Capture the cell that displays the provided text and extract its [x, y] central coordinate. 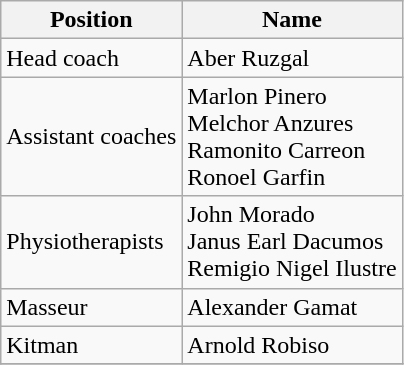
Physiotherapists [92, 242]
John Morado Janus Earl Dacumos Remigio Nigel Ilustre [292, 242]
Head coach [92, 58]
Position [92, 20]
Arnold Robiso [292, 345]
Assistant coaches [92, 136]
Alexander Gamat [292, 307]
Kitman [92, 345]
Aber Ruzgal [292, 58]
Name [292, 20]
Masseur [92, 307]
Marlon Pinero Melchor Anzures Ramonito Carreon Ronoel Garfin [292, 136]
